Identify which cell holds the provided text, then report its (X, Y) central coordinate. 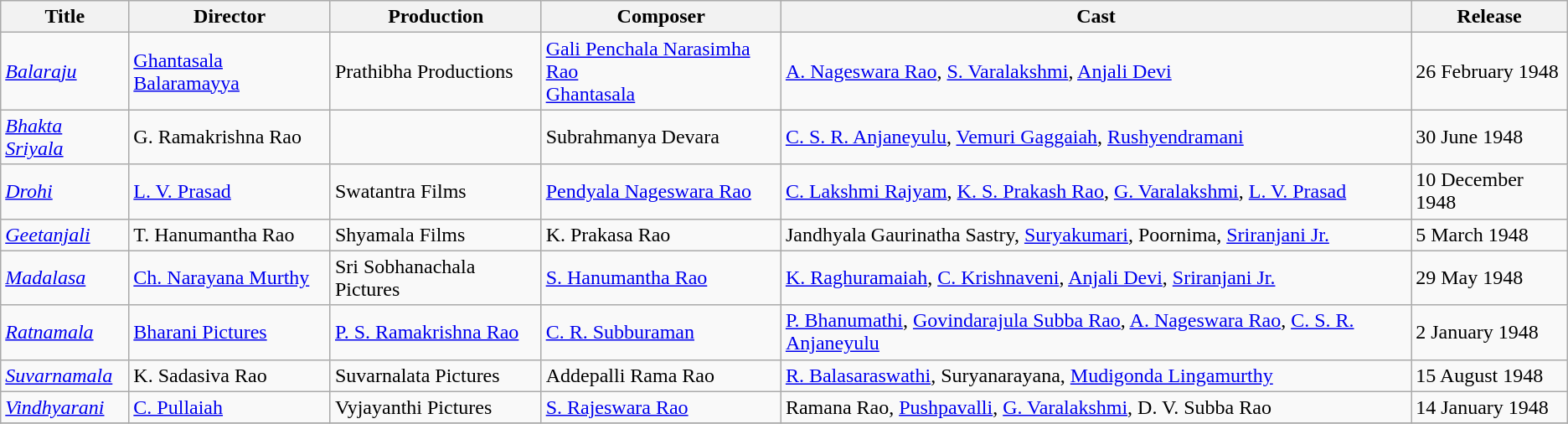
Prathibha Productions (436, 71)
Ramana Rao, Pushpavalli, G. Varalakshmi, D. V. Subba Rao (1096, 407)
S. Hanumantha Rao (661, 278)
Subrahmanya Devara (661, 137)
A. Nageswara Rao, S. Varalakshmi, Anjali Devi (1096, 71)
G. Ramakrishna Rao (230, 137)
Cast (1096, 17)
Suvarnamala (65, 375)
R. Balasaraswathi, Suryanarayana, Mudigonda Lingamurthy (1096, 375)
Shyamala Films (436, 235)
29 May 1948 (1489, 278)
C. Pullaiah (230, 407)
2 January 1948 (1489, 332)
26 February 1948 (1489, 71)
C. Lakshmi Rajyam, K. S. Prakash Rao, G. Varalakshmi, L. V. Prasad (1096, 191)
5 March 1948 (1489, 235)
Swatantra Films (436, 191)
P. S. Ramakrishna Rao (436, 332)
Addepalli Rama Rao (661, 375)
15 August 1948 (1489, 375)
Madalasa (65, 278)
K. Prakasa Rao (661, 235)
Composer (661, 17)
Sri Sobhanachala Pictures (436, 278)
Bharani Pictures (230, 332)
Pendyala Nageswara Rao (661, 191)
Release (1489, 17)
Suvarnalata Pictures (436, 375)
30 June 1948 (1489, 137)
Gali Penchala Narasimha RaoGhantasala (661, 71)
Production (436, 17)
Bhakta Sriyala (65, 137)
L. V. Prasad (230, 191)
Ch. Narayana Murthy (230, 278)
T. Hanumantha Rao (230, 235)
Jandhyala Gaurinatha Sastry, Suryakumari, Poornima, Sriranjani Jr. (1096, 235)
C. S. R. Anjaneyulu, Vemuri Gaggaiah, Rushyendramani (1096, 137)
K. Raghuramaiah, C. Krishnaveni, Anjali Devi, Sriranjani Jr. (1096, 278)
K. Sadasiva Rao (230, 375)
Ratnamala (65, 332)
Geetanjali (65, 235)
Title (65, 17)
Ghantasala Balaramayya (230, 71)
Director (230, 17)
P. Bhanumathi, Govindarajula Subba Rao, A. Nageswara Rao, C. S. R. Anjaneyulu (1096, 332)
S. Rajeswara Rao (661, 407)
Balaraju (65, 71)
C. R. Subburaman (661, 332)
10 December 1948 (1489, 191)
Drohi (65, 191)
Vindhyarani (65, 407)
Vyjayanthi Pictures (436, 407)
14 January 1948 (1489, 407)
